Search for the cell housing the specified text and yield its [x, y] center coordinate. 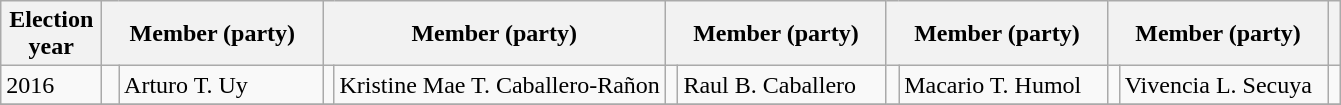
2016 [52, 85]
Electionyear [52, 34]
Kristine Mae T. Caballero-Rañon [500, 85]
Macario T. Humol [1004, 85]
Raul B. Caballero [782, 85]
Vivencia L. Secuya [1224, 85]
Arturo T. Uy [221, 85]
